Provide the (X, Y) coordinate of the cell's center where the given text is located.  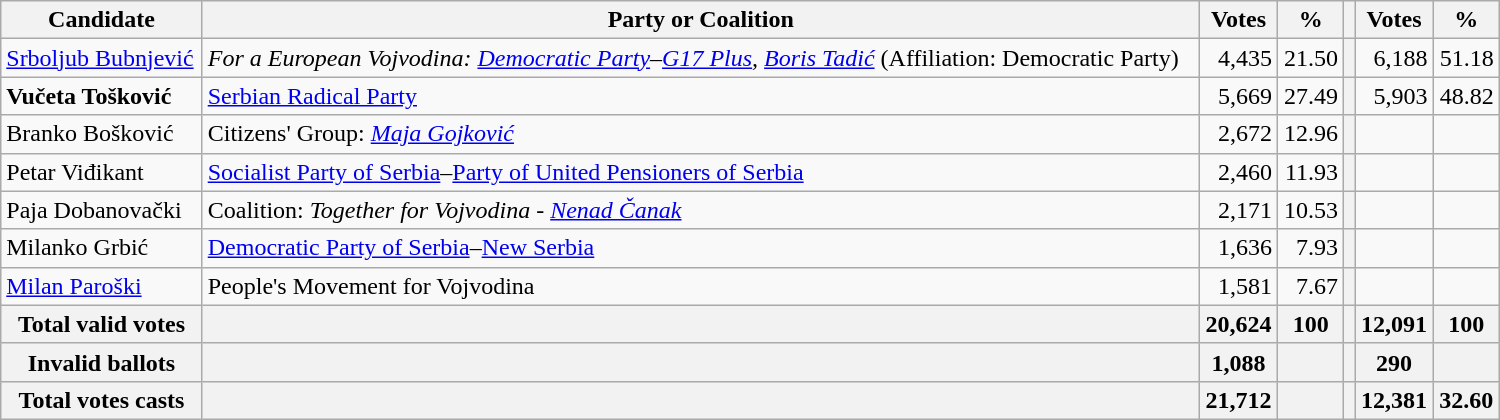
1,088 (1238, 362)
Milan Paroški (102, 286)
27.49 (1311, 96)
12,381 (1394, 400)
6,188 (1394, 58)
5,903 (1394, 96)
32.60 (1466, 400)
Milanko Grbić (102, 248)
Invalid ballots (102, 362)
48.82 (1466, 96)
2,171 (1238, 210)
Coalition: Together for Vojvodina - Nenad Čanak (700, 210)
7.67 (1311, 286)
People's Movement for Vojvodina (700, 286)
Candidate (102, 20)
Srboljub Bubnjević (102, 58)
Citizens' Group: Maja Gojković (700, 134)
Total valid votes (102, 324)
Petar Viđikant (102, 172)
21.50 (1311, 58)
Party or Coalition (700, 20)
1,636 (1238, 248)
Serbian Radical Party (700, 96)
1,581 (1238, 286)
12,091 (1394, 324)
7.93 (1311, 248)
Democratic Party of Serbia–New Serbia (700, 248)
20,624 (1238, 324)
Total votes casts (102, 400)
12.96 (1311, 134)
4,435 (1238, 58)
10.53 (1311, 210)
51.18 (1466, 58)
2,460 (1238, 172)
Socialist Party of Serbia–Party of United Pensioners of Serbia (700, 172)
5,669 (1238, 96)
290 (1394, 362)
Vučeta Tošković (102, 96)
For a European Vojvodina: Democratic Party–G17 Plus, Boris Tadić (Affiliation: Democratic Party) (700, 58)
Branko Bošković (102, 134)
2,672 (1238, 134)
11.93 (1311, 172)
21,712 (1238, 400)
Paja Dobanovački (102, 210)
